Determine the (X, Y) coordinate at the center of the cell enclosing the given text.  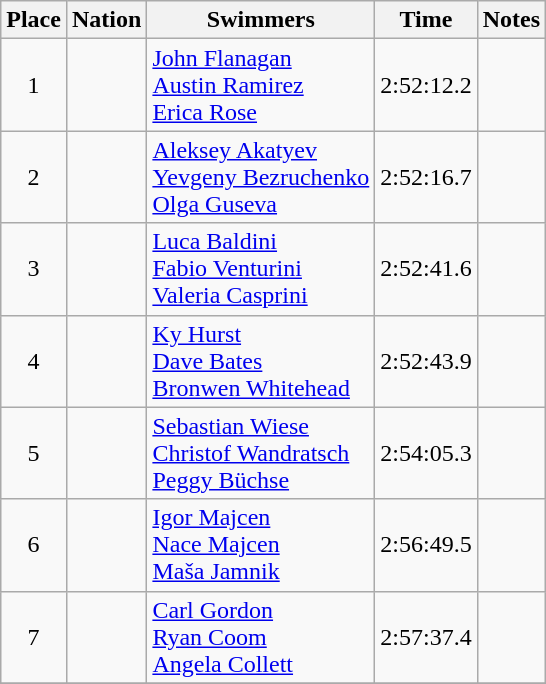
Carl GordonRyan CoomAngela Collett (261, 637)
2:56:49.5 (426, 545)
John Flanagan Austin Ramirez Erica Rose (261, 85)
Nation (106, 20)
Igor MajcenNace MajcenMaša Jamnik (261, 545)
Time (426, 20)
Luca BaldiniFabio VenturiniValeria Casprini (261, 269)
2:57:37.4 (426, 637)
3 (34, 269)
4 (34, 361)
Notes (511, 20)
6 (34, 545)
2:52:12.2 (426, 85)
Swimmers (261, 20)
2:54:05.3 (426, 453)
2:52:16.7 (426, 177)
Place (34, 20)
2:52:43.9 (426, 361)
Ky HurstDave BatesBronwen Whitehead (261, 361)
Aleksey AkatyevYevgeny BezruchenkoOlga Guseva (261, 177)
1 (34, 85)
2:52:41.6 (426, 269)
7 (34, 637)
2 (34, 177)
5 (34, 453)
Sebastian WieseChristof WandratschPeggy Büchse (261, 453)
